Extract the [x, y] coordinate from the center of the cell holding the provided text.  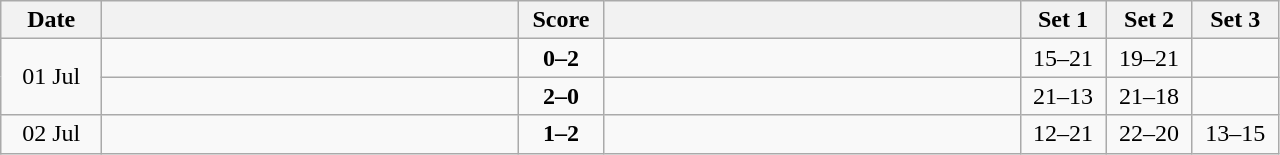
Set 3 [1235, 20]
21–18 [1149, 96]
22–20 [1149, 134]
Date [52, 20]
01 Jul [52, 77]
2–0 [561, 96]
15–21 [1063, 58]
Set 1 [1063, 20]
19–21 [1149, 58]
1–2 [561, 134]
02 Jul [52, 134]
12–21 [1063, 134]
Score [561, 20]
21–13 [1063, 96]
0–2 [561, 58]
Set 2 [1149, 20]
13–15 [1235, 134]
